Provide the [X, Y] coordinate of the cell's center where the given text is located.  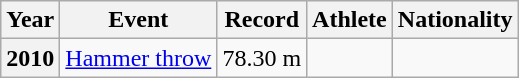
Nationality [455, 20]
Event [138, 20]
78.30 m [262, 58]
2010 [30, 58]
Record [262, 20]
Year [30, 20]
Hammer throw [138, 58]
Athlete [350, 20]
